From the cell containing the given text, extract its center point as (x, y) coordinate. 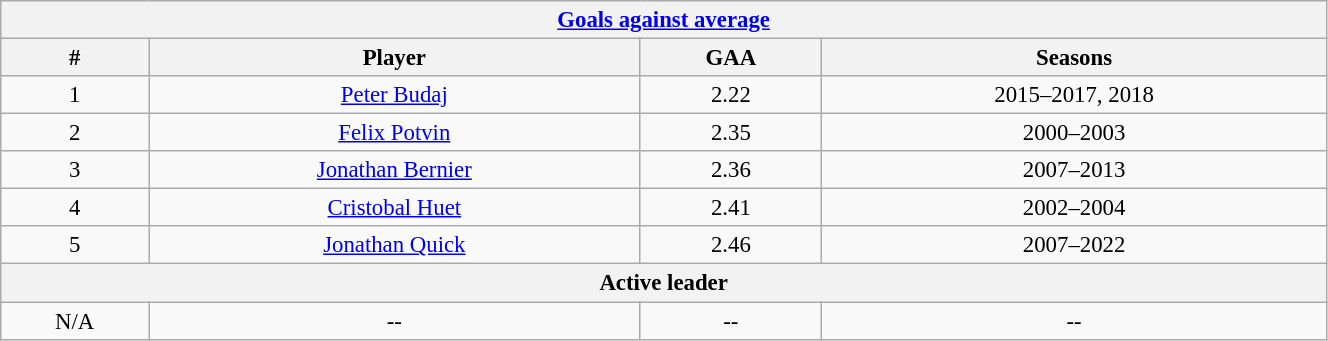
3 (75, 170)
2007–2022 (1074, 245)
Felix Potvin (394, 133)
2.41 (731, 208)
2.35 (731, 133)
2007–2013 (1074, 170)
5 (75, 245)
Jonathan Bernier (394, 170)
2000–2003 (1074, 133)
# (75, 58)
2 (75, 133)
2.36 (731, 170)
Peter Budaj (394, 95)
Seasons (1074, 58)
N/A (75, 321)
Active leader (664, 283)
1 (75, 95)
2.22 (731, 95)
4 (75, 208)
Cristobal Huet (394, 208)
2015–2017, 2018 (1074, 95)
Goals against average (664, 20)
Player (394, 58)
GAA (731, 58)
2002–2004 (1074, 208)
2.46 (731, 245)
Jonathan Quick (394, 245)
